Return (X, Y) of the center of cell containing provided text 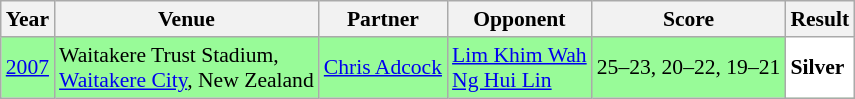
Silver (820, 68)
25–23, 20–22, 19–21 (689, 68)
Waitakere Trust Stadium,Waitakere City, New Zealand (186, 68)
Result (820, 19)
Score (689, 19)
Opponent (520, 19)
Chris Adcock (383, 68)
2007 (28, 68)
Lim Khim Wah Ng Hui Lin (520, 68)
Venue (186, 19)
Year (28, 19)
Partner (383, 19)
